Identify which cell holds the provided text, then report its (x, y) central coordinate. 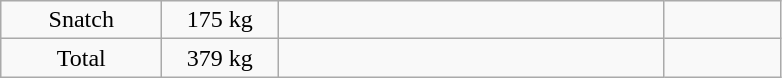
379 kg (220, 58)
Snatch (82, 20)
Total (82, 58)
175 kg (220, 20)
